From the cell containing the given text, extract its center point as [x, y] coordinate. 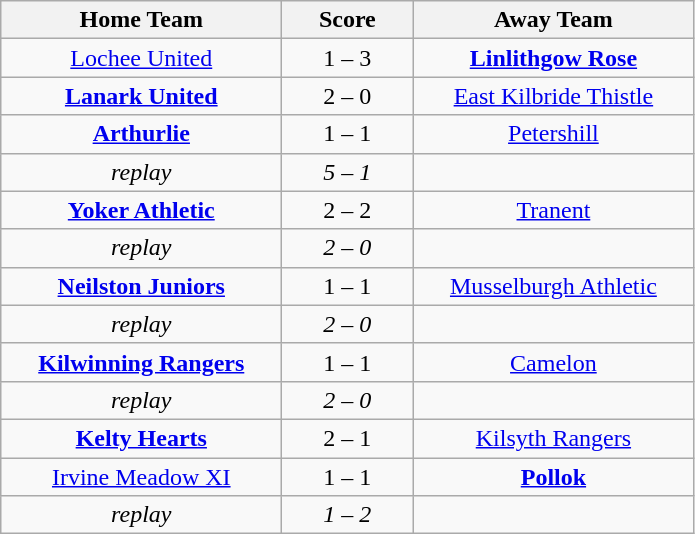
5 – 1 [348, 172]
Home Team [142, 20]
Arthurlie [142, 134]
Kilsyth Rangers [554, 438]
Camelon [554, 362]
1 – 2 [348, 515]
Irvine Meadow XI [142, 477]
Lochee United [142, 58]
Pollok [554, 477]
Score [348, 20]
Kilwinning Rangers [142, 362]
1 – 3 [348, 58]
Yoker Athletic [142, 210]
Lanark United [142, 96]
2 – 2 [348, 210]
Petershill [554, 134]
Kelty Hearts [142, 438]
2 – 1 [348, 438]
Musselburgh Athletic [554, 286]
Neilston Juniors [142, 286]
Away Team [554, 20]
Tranent [554, 210]
Linlithgow Rose [554, 58]
East Kilbride Thistle [554, 96]
